Scan for the cell matching the given text and deliver its (X, Y) coordinate at center. 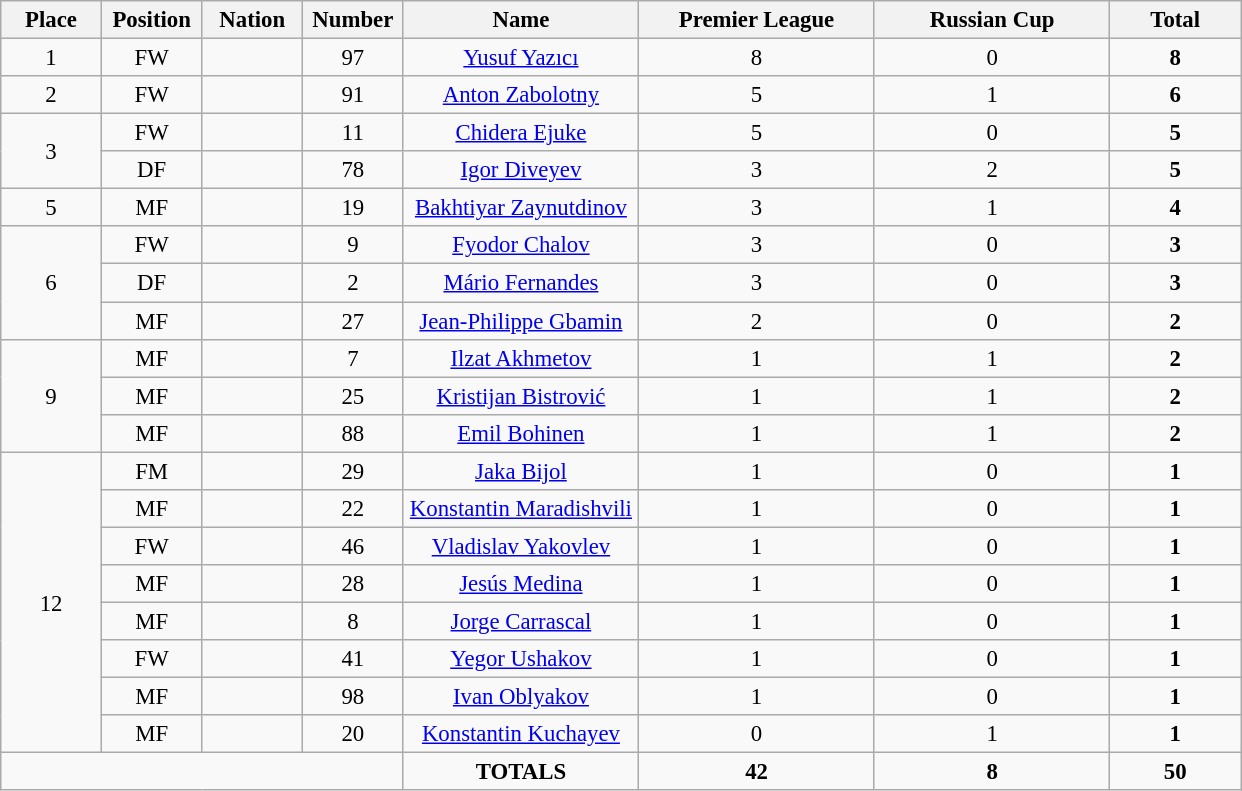
Russian Cup (992, 20)
12 (52, 602)
Bakhtiyar Zaynutdinov (521, 208)
Konstantin Maradishvili (521, 509)
Ilzat Akhmetov (521, 358)
Jesús Medina (521, 584)
Konstantin Kuchayev (521, 734)
Chidera Ejuke (521, 133)
28 (354, 584)
25 (354, 396)
Emil Bohinen (521, 433)
Place (52, 20)
20 (354, 734)
Name (521, 20)
Jorge Carrascal (521, 621)
78 (354, 170)
91 (354, 95)
Ivan Oblyakov (521, 697)
Mário Fernandes (521, 283)
Total (1176, 20)
11 (354, 133)
Position (152, 20)
Yegor Ushakov (521, 659)
Igor Diveyev (521, 170)
41 (354, 659)
FM (152, 471)
4 (1176, 208)
Anton Zabolotny (521, 95)
7 (354, 358)
Kristijan Bistrović (521, 396)
Nation (252, 20)
19 (354, 208)
98 (354, 697)
50 (1176, 772)
Jaka Bijol (521, 471)
Fyodor Chalov (521, 245)
88 (354, 433)
29 (354, 471)
Number (354, 20)
TOTALS (521, 772)
22 (354, 509)
Premier League (757, 20)
42 (757, 772)
46 (354, 546)
Yusuf Yazıcı (521, 58)
97 (354, 58)
27 (354, 321)
Jean-Philippe Gbamin (521, 321)
Vladislav Yakovlev (521, 546)
